Return the [X, Y] coordinate for the center point of the cell that contains the specified text.  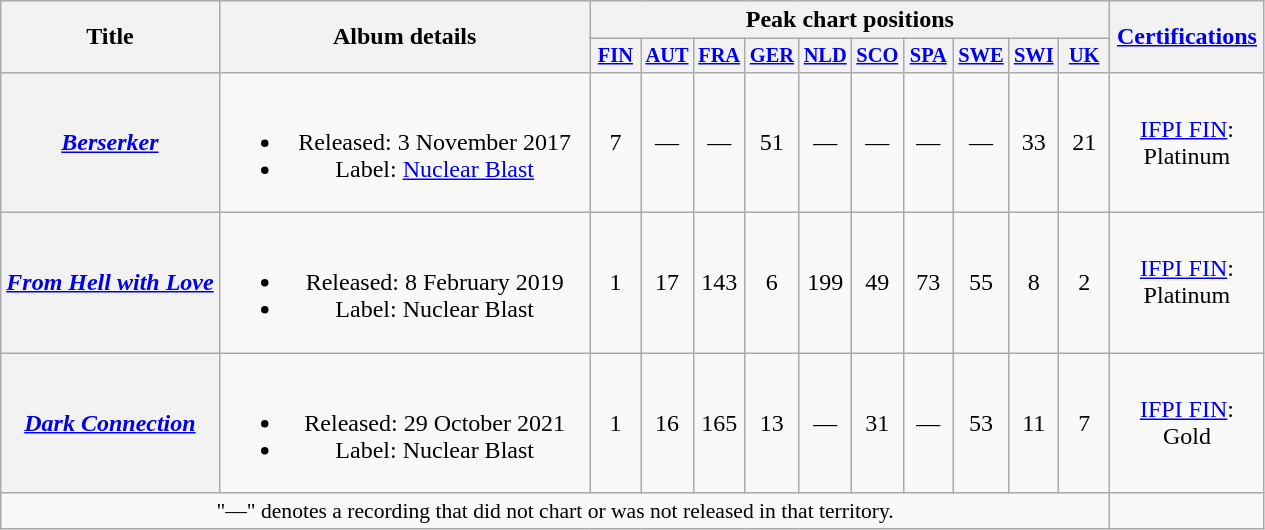
51 [772, 142]
AUT [668, 56]
SCO [878, 56]
6 [772, 283]
53 [982, 423]
Certifications [1186, 37]
FIN [615, 56]
17 [668, 283]
73 [928, 283]
From Hell with Love [110, 283]
IFPI FIN: Gold [1186, 423]
Peak chart positions [850, 20]
Released: 3 November 2017Label: Nuclear Blast [404, 142]
UK [1084, 56]
49 [878, 283]
199 [826, 283]
NLD [826, 56]
16 [668, 423]
31 [878, 423]
FRA [719, 56]
SPA [928, 56]
"—" denotes a recording that did not chart or was not released in that territory. [556, 511]
Dark Connection [110, 423]
55 [982, 283]
13 [772, 423]
Released: 29 October 2021Label: Nuclear Blast [404, 423]
143 [719, 283]
Album details [404, 37]
SWE [982, 56]
165 [719, 423]
Released: 8 February 2019Label: Nuclear Blast [404, 283]
GER [772, 56]
Berserker [110, 142]
SWI [1034, 56]
33 [1034, 142]
Title [110, 37]
8 [1034, 283]
21 [1084, 142]
2 [1084, 283]
11 [1034, 423]
